Return the (X, Y) coordinate for the center point of the cell that contains the specified text.  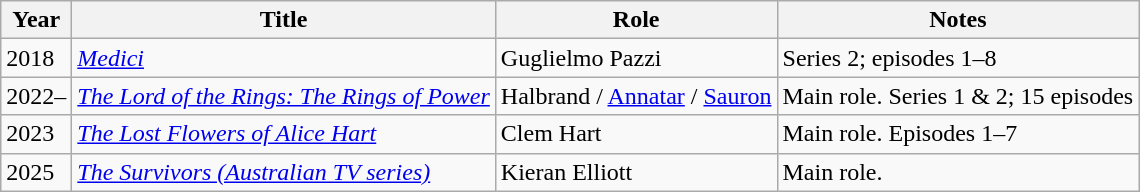
Guglielmo Pazzi (636, 58)
2023 (36, 134)
Halbrand / Annatar / Sauron (636, 96)
Clem Hart (636, 134)
The Lost Flowers of Alice Hart (284, 134)
2025 (36, 172)
Main role. (958, 172)
Kieran Elliott (636, 172)
The Survivors (Australian TV series) (284, 172)
Series 2; episodes 1–8 (958, 58)
Title (284, 20)
2018 (36, 58)
The Lord of the Rings: The Rings of Power (284, 96)
Notes (958, 20)
Main role. Series 1 & 2; 15 episodes (958, 96)
Main role. Episodes 1–7 (958, 134)
Medici (284, 58)
2022– (36, 96)
Role (636, 20)
Year (36, 20)
